From the cell containing the given text, extract its center point as (x, y) coordinate. 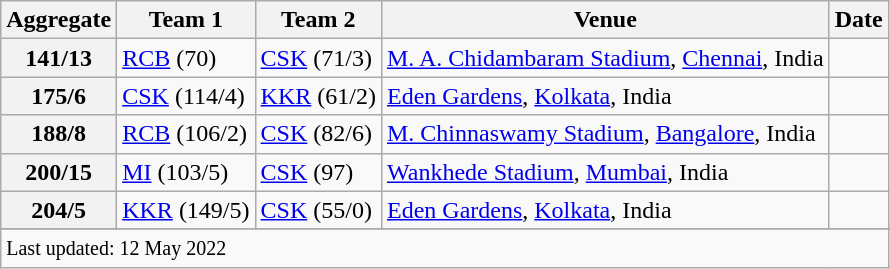
CSK (71/3) (318, 58)
Last updated: 12 May 2022 (444, 248)
Team 2 (318, 20)
175/6 (59, 96)
200/15 (59, 172)
RCB (106/2) (186, 134)
Team 1 (186, 20)
CSK (82/6) (318, 134)
Date (858, 20)
CSK (55/0) (318, 210)
M. A. Chidambaram Stadium, Chennai, India (605, 58)
RCB (70) (186, 58)
204/5 (59, 210)
KKR (61/2) (318, 96)
Venue (605, 20)
Wankhede Stadium, Mumbai, India (605, 172)
141/13 (59, 58)
CSK (97) (318, 172)
M. Chinnaswamy Stadium, Bangalore, India (605, 134)
KKR (149/5) (186, 210)
188/8 (59, 134)
MI (103/5) (186, 172)
CSK (114/4) (186, 96)
Aggregate (59, 20)
